Capture the cell that displays the provided text and extract its [X, Y] central coordinate. 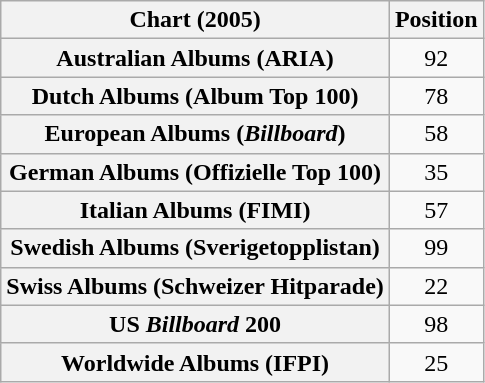
Australian Albums (ARIA) [196, 58]
European Albums (Billboard) [196, 134]
35 [436, 172]
Dutch Albums (Album Top 100) [196, 96]
92 [436, 58]
Position [436, 20]
25 [436, 362]
Swiss Albums (Schweizer Hitparade) [196, 286]
Chart (2005) [196, 20]
99 [436, 248]
US Billboard 200 [196, 324]
Worldwide Albums (IFPI) [196, 362]
22 [436, 286]
German Albums (Offizielle Top 100) [196, 172]
58 [436, 134]
57 [436, 210]
78 [436, 96]
Italian Albums (FIMI) [196, 210]
Swedish Albums (Sverigetopplistan) [196, 248]
98 [436, 324]
